Capture the cell that displays the provided text and extract its [X, Y] central coordinate. 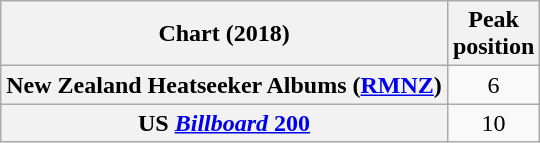
US Billboard 200 [224, 123]
6 [493, 85]
Chart (2018) [224, 34]
10 [493, 123]
New Zealand Heatseeker Albums (RMNZ) [224, 85]
Peak position [493, 34]
